Search for the cell housing the specified text and yield its [X, Y] center coordinate. 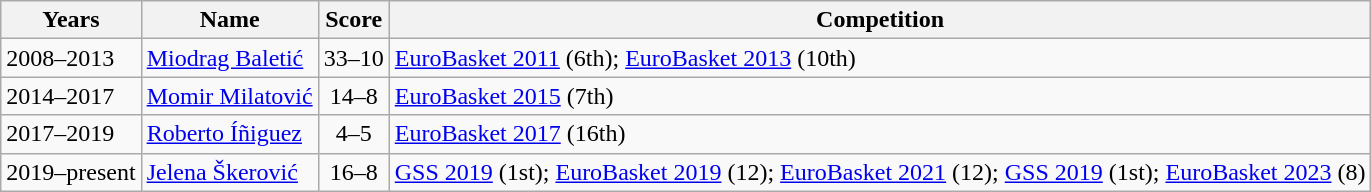
33–10 [354, 58]
Score [354, 20]
16–8 [354, 172]
Years [71, 20]
Jelena Škerović [230, 172]
Competition [880, 20]
EuroBasket 2017 (16th) [880, 134]
2017–2019 [71, 134]
2019–present [71, 172]
EuroBasket 2015 (7th) [880, 96]
4–5 [354, 134]
GSS 2019 (1st); EuroBasket 2019 (12); EuroBasket 2021 (12); GSS 2019 (1st); EuroBasket 2023 (8) [880, 172]
Name [230, 20]
EuroBasket 2011 (6th); EuroBasket 2013 (10th) [880, 58]
2008–2013 [71, 58]
Roberto Íñiguez [230, 134]
Momir Milatović [230, 96]
2014–2017 [71, 96]
Miodrag Baletić [230, 58]
14–8 [354, 96]
